Output the [X, Y] coordinate of the center of the cell containing the given text.  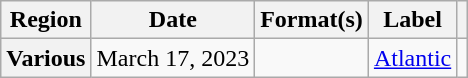
Region [46, 20]
Date [173, 20]
Atlantic [412, 58]
Format(s) [312, 20]
March 17, 2023 [173, 58]
Various [46, 58]
Label [412, 20]
